Return the [X, Y] coordinate for the center point of the cell that contains the specified text.  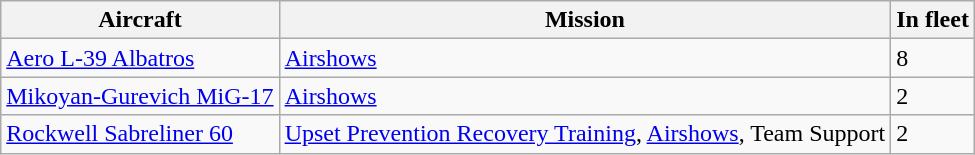
Mikoyan-Gurevich MiG-17 [140, 96]
Upset Prevention Recovery Training, Airshows, Team Support [585, 134]
Aero L-39 Albatros [140, 58]
Aircraft [140, 20]
8 [933, 58]
In fleet [933, 20]
Mission [585, 20]
Rockwell Sabreliner 60 [140, 134]
